Output the (X, Y) coordinate of the center of the cell containing the given text.  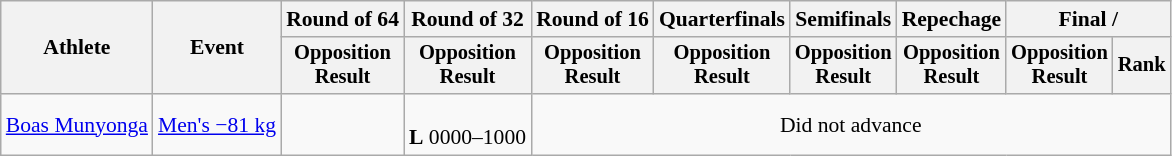
Men's −81 kg (217, 124)
Round of 64 (342, 19)
Quarterfinals (722, 19)
Rank (1142, 66)
Boas Munyonga (77, 124)
Repechage (952, 19)
Round of 16 (592, 19)
Did not advance (850, 124)
Round of 32 (468, 19)
Athlete (77, 48)
Event (217, 48)
Semifinals (844, 19)
L 0000–1000 (468, 124)
Final / (1088, 19)
